Return the [X, Y] coordinate for the center point of the cell that contains the specified text.  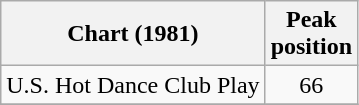
U.S. Hot Dance Club Play [133, 85]
66 [311, 85]
Peakposition [311, 34]
Chart (1981) [133, 34]
